Pinpoint the cell where the given text exists, returning its [X, Y] midpoint coordinate. 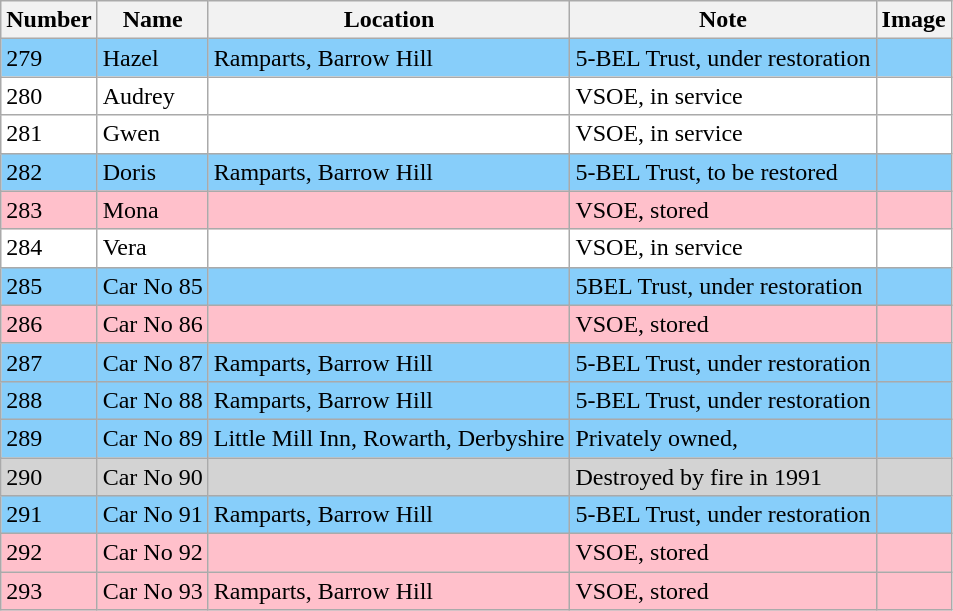
291 [49, 515]
284 [49, 248]
Gwen [152, 134]
Location [389, 20]
286 [49, 324]
Car No 86 [152, 324]
Number [49, 20]
285 [49, 286]
5-BEL Trust, to be restored [723, 172]
Car No 85 [152, 286]
Note [723, 20]
Privately owned, [723, 438]
Car No 87 [152, 362]
Audrey [152, 96]
283 [49, 210]
Car No 91 [152, 515]
287 [49, 362]
Car No 92 [152, 553]
290 [49, 477]
279 [49, 58]
Car No 90 [152, 477]
5BEL Trust, under restoration [723, 286]
292 [49, 553]
Mona [152, 210]
Car No 93 [152, 591]
Name [152, 20]
289 [49, 438]
Vera [152, 248]
281 [49, 134]
288 [49, 400]
Little Mill Inn, Rowarth, Derbyshire [389, 438]
Car No 88 [152, 400]
280 [49, 96]
Image [914, 20]
Doris [152, 172]
Destroyed by fire in 1991 [723, 477]
Car No 89 [152, 438]
Hazel [152, 58]
293 [49, 591]
282 [49, 172]
